Output the [x, y] coordinate of the center of the cell containing the given text.  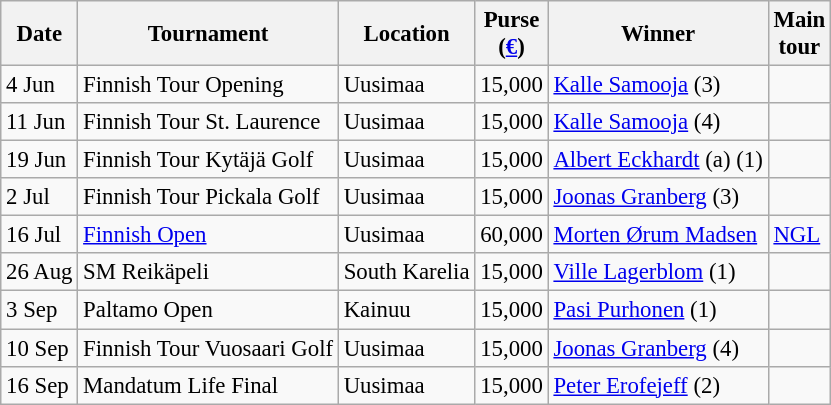
Finnish Open [208, 235]
Joonas Granberg (4) [658, 348]
Date [40, 34]
Albert Eckhardt (a) (1) [658, 160]
Joonas Granberg (3) [658, 197]
Tournament [208, 34]
Finnish Tour Opening [208, 85]
Finnish Tour Vuosaari Golf [208, 348]
Mandatum Life Final [208, 385]
Maintour [800, 34]
60,000 [512, 235]
26 Aug [40, 273]
16 Sep [40, 385]
Finnish Tour St. Laurence [208, 122]
Winner [658, 34]
Finnish Tour Kytäjä Golf [208, 160]
SM Reikäpeli [208, 273]
16 Jul [40, 235]
10 Sep [40, 348]
Location [406, 34]
19 Jun [40, 160]
Peter Erofejeff (2) [658, 385]
Kalle Samooja (4) [658, 122]
Morten Ørum Madsen [658, 235]
South Karelia [406, 273]
2 Jul [40, 197]
Kainuu [406, 310]
4 Jun [40, 85]
Paltamo Open [208, 310]
3 Sep [40, 310]
11 Jun [40, 122]
NGL [800, 235]
Pasi Purhonen (1) [658, 310]
Purse(€) [512, 34]
Kalle Samooja (3) [658, 85]
Ville Lagerblom (1) [658, 273]
Finnish Tour Pickala Golf [208, 197]
